Scan for the cell matching the given text and deliver its [X, Y] coordinate at center. 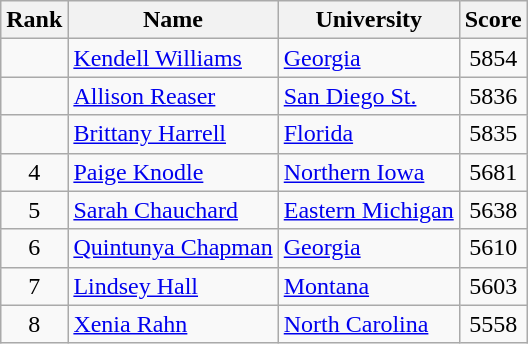
7 [34, 286]
Name [173, 20]
5854 [493, 58]
Allison Reaser [173, 96]
5836 [493, 96]
Northern Iowa [368, 172]
5603 [493, 286]
5 [34, 210]
Score [493, 20]
Paige Knodle [173, 172]
5610 [493, 248]
Rank [34, 20]
5638 [493, 210]
Montana [368, 286]
Eastern Michigan [368, 210]
San Diego St. [368, 96]
4 [34, 172]
6 [34, 248]
Brittany Harrell [173, 134]
University [368, 20]
Xenia Rahn [173, 324]
Kendell Williams [173, 58]
Lindsey Hall [173, 286]
8 [34, 324]
Sarah Chauchard [173, 210]
5681 [493, 172]
5558 [493, 324]
North Carolina [368, 324]
Florida [368, 134]
5835 [493, 134]
Quintunya Chapman [173, 248]
